Detect which cell encompasses the target text, then output its [X, Y] center coordinate. 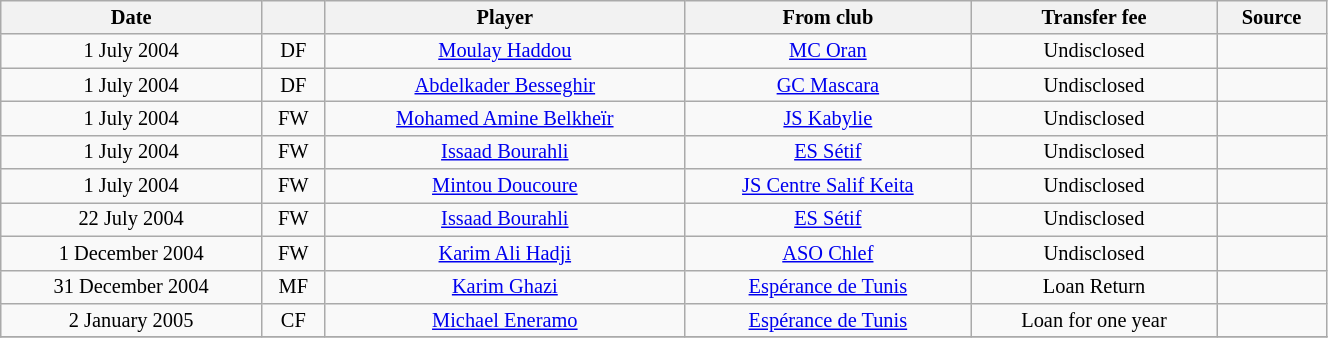
Player [504, 17]
Transfer fee [1094, 17]
Date [132, 17]
Loan Return [1094, 287]
Moulay Haddou [504, 51]
MC Oran [828, 51]
Mintou Doucoure [504, 186]
ASO Chlef [828, 253]
Michael Eneramo [504, 320]
1 December 2004 [132, 253]
JS Kabylie [828, 118]
31 December 2004 [132, 287]
Abdelkader Besseghir [504, 85]
MF [293, 287]
JS Centre Salif Keita [828, 186]
CF [293, 320]
Loan for one year [1094, 320]
Karim Ali Hadji [504, 253]
Karim Ghazi [504, 287]
2 January 2005 [132, 320]
Source [1272, 17]
From club [828, 17]
22 July 2004 [132, 219]
Mohamed Amine Belkheïr [504, 118]
GC Mascara [828, 85]
